Capture the cell that displays the provided text and extract its [X, Y] central coordinate. 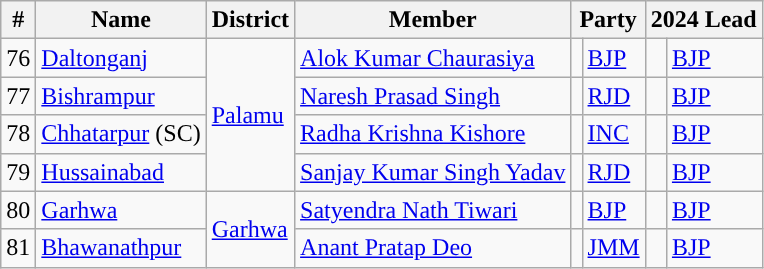
2024 Lead [704, 20]
Naresh Prasad Singh [433, 96]
INC [614, 134]
Member [433, 20]
JMM [614, 248]
District [250, 20]
Bhawanathpur [121, 248]
76 [18, 58]
Chhatarpur (SC) [121, 134]
Anant Pratap Deo [433, 248]
79 [18, 172]
Satyendra Nath Tiwari [433, 210]
Palamu [250, 115]
Alok Kumar Chaurasiya [433, 58]
Sanjay Kumar Singh Yadav [433, 172]
80 [18, 210]
Radha Krishna Kishore [433, 134]
77 [18, 96]
# [18, 20]
Hussainabad [121, 172]
Bishrampur [121, 96]
Party [608, 20]
78 [18, 134]
Daltonganj [121, 58]
81 [18, 248]
Name [121, 20]
